Detect which cell encompasses the target text, then output its (x, y) center coordinate. 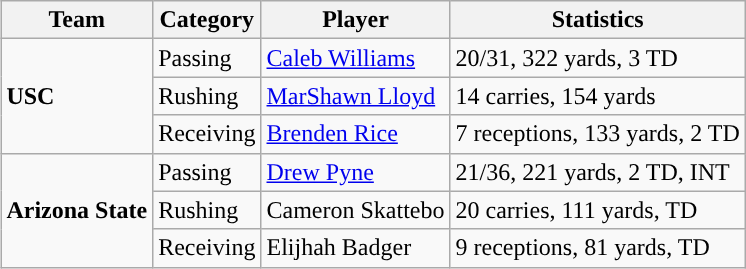
20/31, 322 yards, 3 TD (598, 58)
7 receptions, 133 yards, 2 TD (598, 134)
Category (207, 20)
Team (77, 20)
Player (356, 20)
14 carries, 154 yards (598, 96)
MarShawn Lloyd (356, 96)
USC (77, 96)
Brenden Rice (356, 134)
9 receptions, 81 yards, TD (598, 248)
Arizona State (77, 210)
Statistics (598, 20)
Elijhah Badger (356, 248)
21/36, 221 yards, 2 TD, INT (598, 172)
20 carries, 111 yards, TD (598, 210)
Drew Pyne (356, 172)
Caleb Williams (356, 58)
Cameron Skattebo (356, 210)
